Find where the given text appears and provide that cell's center as [X, Y] coordinate. 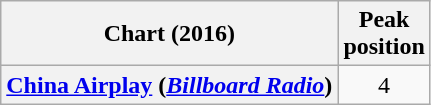
4 [384, 85]
China Airplay (Billboard Radio) [170, 85]
Chart (2016) [170, 34]
Peakposition [384, 34]
